Return (x, y) of the center of cell containing provided text 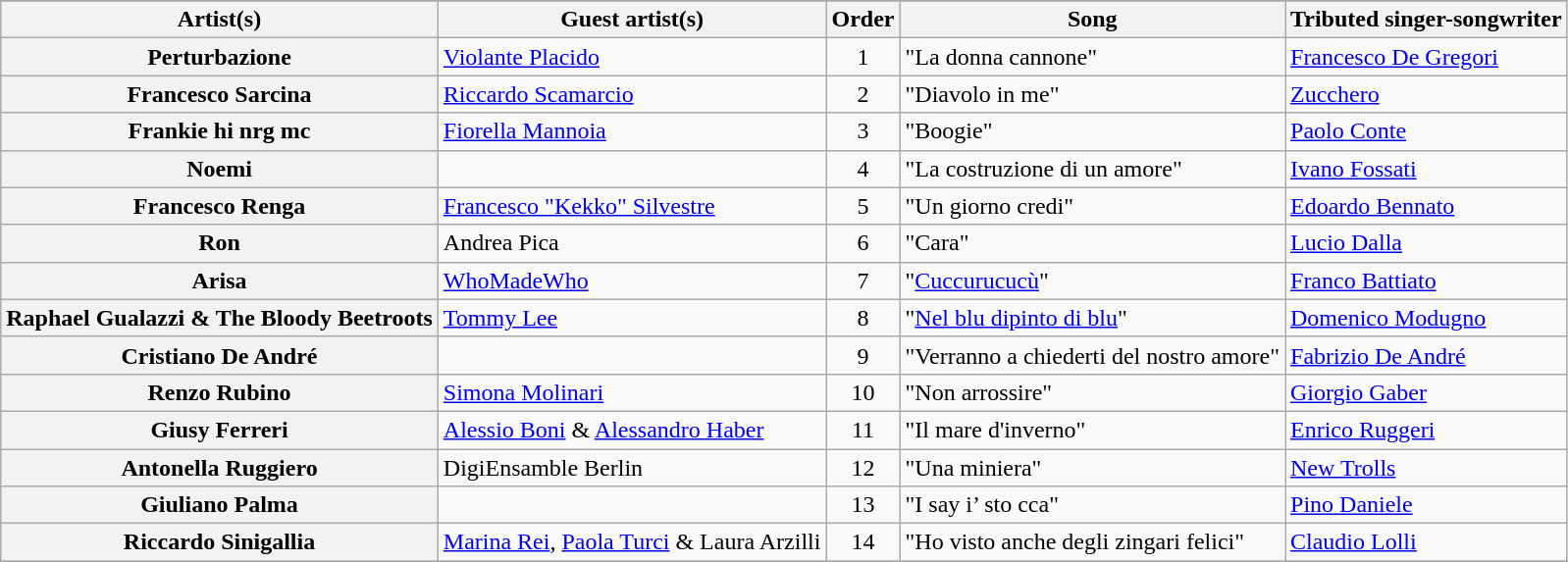
"Verranno a chiederti del nostro amore" (1093, 355)
8 (863, 318)
6 (863, 243)
"La donna cannone" (1093, 57)
1 (863, 57)
WhoMadeWho (632, 281)
"Una miniera" (1093, 468)
Giuliano Palma (220, 505)
Riccardo Scamarcio (632, 94)
Antonella Ruggiero (220, 468)
Marina Rei, Paola Turci & Laura Arzilli (632, 542)
Franco Battiato (1427, 281)
Song (1093, 20)
Andrea Pica (632, 243)
Giusy Ferreri (220, 430)
Fabrizio De André (1427, 355)
Simona Molinari (632, 392)
Claudio Lolli (1427, 542)
Renzo Rubino (220, 392)
12 (863, 468)
"Cuccurucucù" (1093, 281)
Enrico Ruggeri (1427, 430)
Domenico Modugno (1427, 318)
Ron (220, 243)
Francesco "Kekko" Silvestre (632, 206)
Tommy Lee (632, 318)
Riccardo Sinigallia (220, 542)
Noemi (220, 169)
2 (863, 94)
Fiorella Mannoia (632, 131)
"I say i’ sto cca" (1093, 505)
Lucio Dalla (1427, 243)
Violante Placido (632, 57)
Tributed singer-songwriter (1427, 20)
Arisa (220, 281)
"Cara" (1093, 243)
Francesco De Gregori (1427, 57)
Perturbazione (220, 57)
Frankie hi nrg mc (220, 131)
7 (863, 281)
Artist(s) (220, 20)
Pino Daniele (1427, 505)
DigiEnsamble Berlin (632, 468)
13 (863, 505)
"La costruzione di un amore" (1093, 169)
"Ho visto anche degli zingari felici" (1093, 542)
New Trolls (1427, 468)
14 (863, 542)
"Diavolo in me" (1093, 94)
Giorgio Gaber (1427, 392)
4 (863, 169)
Paolo Conte (1427, 131)
5 (863, 206)
"Il mare d'inverno" (1093, 430)
Order (863, 20)
Raphael Gualazzi & The Bloody Beetroots (220, 318)
9 (863, 355)
Francesco Sarcina (220, 94)
Francesco Renga (220, 206)
10 (863, 392)
"Non arrossire" (1093, 392)
11 (863, 430)
Guest artist(s) (632, 20)
Cristiano De André (220, 355)
Ivano Fossati (1427, 169)
"Nel blu dipinto di blu" (1093, 318)
3 (863, 131)
"Un giorno credi" (1093, 206)
"Boogie" (1093, 131)
Alessio Boni & Alessandro Haber (632, 430)
Edoardo Bennato (1427, 206)
Zucchero (1427, 94)
